Pinpoint the cell where the given text exists, returning its [X, Y] midpoint coordinate. 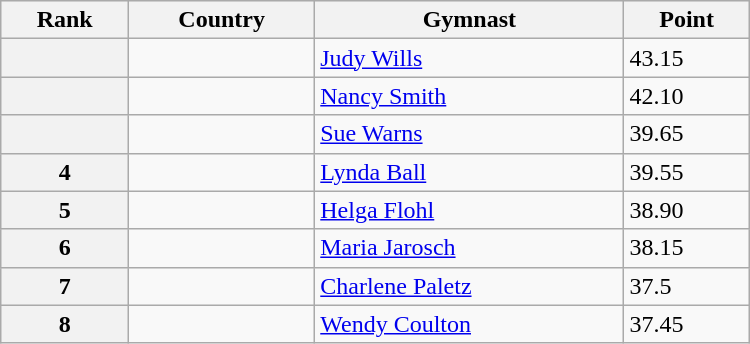
Sue Warns [470, 134]
39.65 [686, 134]
Wendy Coulton [470, 324]
Point [686, 20]
38.15 [686, 248]
Helga Flohl [470, 210]
38.90 [686, 210]
Lynda Ball [470, 172]
37.5 [686, 286]
42.10 [686, 96]
Gymnast [470, 20]
Judy Wills [470, 58]
Maria Jarosch [470, 248]
5 [65, 210]
6 [65, 248]
4 [65, 172]
Nancy Smith [470, 96]
Charlene Paletz [470, 286]
39.55 [686, 172]
37.45 [686, 324]
8 [65, 324]
43.15 [686, 58]
Country [222, 20]
Rank [65, 20]
7 [65, 286]
